Determine the [x, y] coordinate at the center of the cell enclosing the given text.  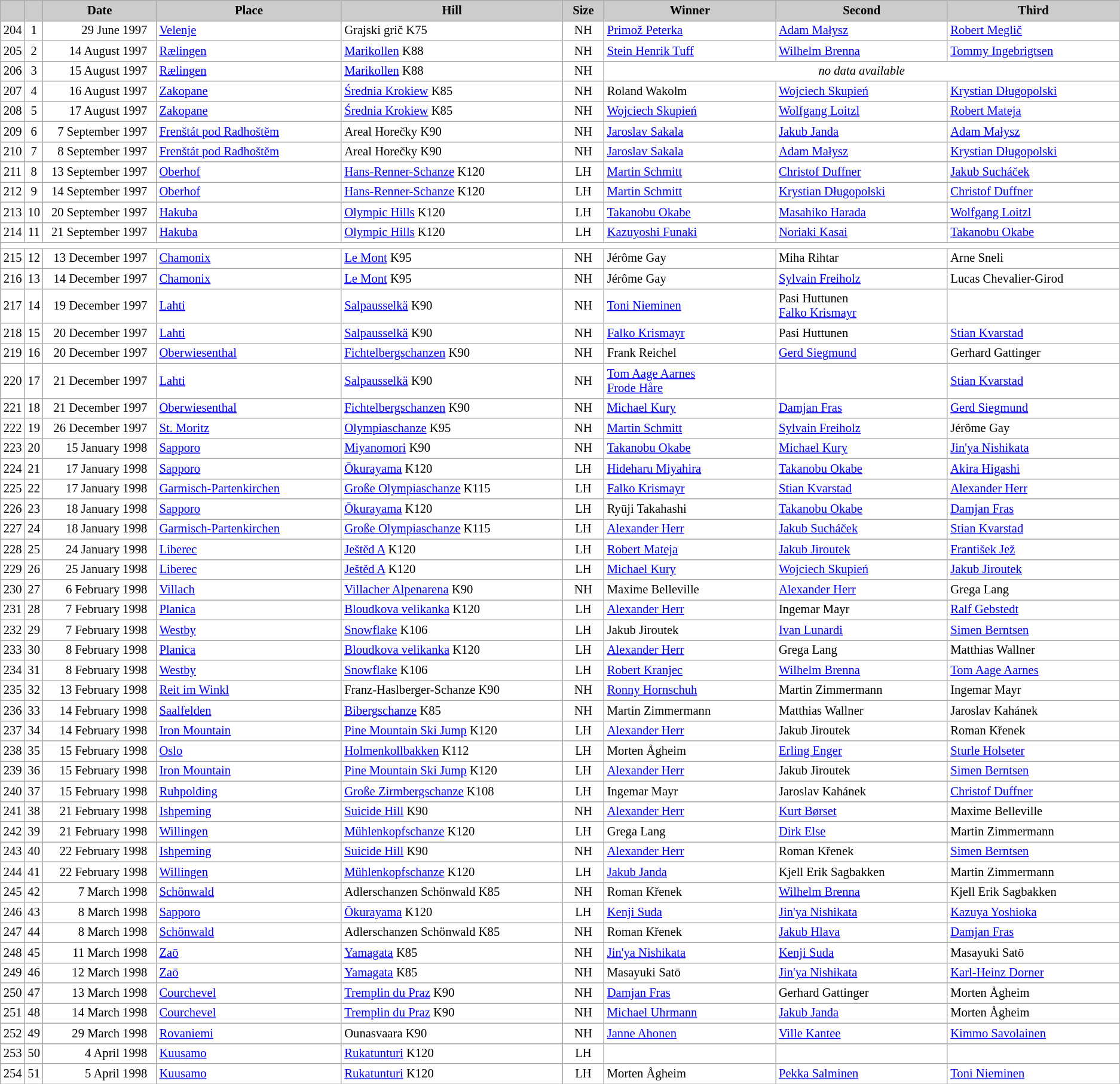
23 [33, 509]
219 [13, 353]
Kazuyoshi Funaki [690, 232]
38 [33, 812]
44 [33, 932]
251 [13, 1013]
Miyanomori K90 [452, 448]
14 March 1998 [100, 1013]
10 [33, 212]
Saalfelden [249, 711]
Roland Wakolm [690, 91]
7 [33, 152]
4 April 1998 [100, 1054]
Hideharu Miyahira [690, 468]
1 [33, 30]
241 [13, 812]
27 [33, 590]
6 February 1998 [100, 590]
36 [33, 771]
Kimmo Savolainen [1033, 1033]
Tom Aage Aarnes [1033, 670]
Holmenkollbakken K112 [452, 751]
211 [13, 172]
Noriaki Kasai [862, 232]
Miha Rihtar [862, 258]
239 [13, 771]
249 [13, 973]
Hill [452, 10]
217 [13, 306]
Olympiaschanze K95 [452, 428]
14 September 1997 [100, 192]
213 [13, 212]
41 [33, 872]
25 [33, 549]
32 [33, 690]
2 [33, 51]
46 [33, 973]
13 [33, 278]
30 [33, 650]
Masahiko Harada [862, 212]
no data available [862, 71]
František Jež [1033, 549]
226 [13, 509]
Ryūji Takahashi [690, 509]
229 [13, 569]
8 [33, 172]
230 [13, 590]
Second [862, 10]
248 [13, 953]
7 March 1998 [100, 892]
40 [33, 852]
8 September 1997 [100, 152]
243 [13, 852]
224 [13, 468]
214 [13, 232]
Oslo [249, 751]
206 [13, 71]
Tom Aage Aarnes Frode Håre [690, 381]
Primož Peterka [690, 30]
Jakub Hlava [862, 932]
13 December 1997 [100, 258]
48 [33, 1013]
15 January 1998 [100, 448]
13 March 1998 [100, 993]
14 [33, 306]
246 [13, 912]
Size [583, 10]
Janne Ahonen [690, 1033]
Pasi Huttunen [862, 333]
29 June 1997 [100, 30]
Pekka Salminen [862, 1074]
254 [13, 1074]
29 [33, 630]
Pasi Huttunen Falko Krismayr [862, 306]
236 [13, 711]
208 [13, 111]
Rovaniemi [249, 1033]
210 [13, 152]
5 [33, 111]
Frank Reichel [690, 353]
Villacher Alpenarena K90 [452, 590]
205 [13, 51]
Erling Enger [862, 751]
4 [33, 91]
Robert Kranjec [690, 670]
18 [33, 408]
19 December 1997 [100, 306]
Franz-Haslberger-Schanze K90 [452, 690]
Kazuya Yoshioka [1033, 912]
35 [33, 751]
222 [13, 428]
252 [13, 1033]
Bibergschanze K85 [452, 711]
Grajski grič K75 [452, 30]
47 [33, 993]
Date [100, 10]
Ivan Lunardi [862, 630]
17 [33, 381]
12 [33, 258]
5 April 1998 [100, 1074]
37 [33, 791]
Winner [690, 10]
Arne Sneli [1033, 258]
St. Moritz [249, 428]
13 February 1998 [100, 690]
Kurt Børset [862, 812]
Velenje [249, 30]
Third [1033, 10]
Karl-Heinz Dorner [1033, 973]
Dirk Else [862, 831]
42 [33, 892]
22 [33, 489]
39 [33, 831]
14 August 1997 [100, 51]
24 [33, 529]
245 [13, 892]
26 [33, 569]
11 [33, 232]
250 [13, 993]
3 [33, 71]
Michael Uhrmann [690, 1013]
15 [33, 333]
215 [13, 258]
43 [33, 912]
235 [13, 690]
Große Zirmbergschanze K108 [452, 791]
Ville Kantee [862, 1033]
51 [33, 1074]
34 [33, 731]
33 [33, 711]
24 January 1998 [100, 549]
227 [13, 529]
234 [13, 670]
19 [33, 428]
Ralf Gebstedt [1033, 610]
233 [13, 650]
12 March 1998 [100, 973]
Villach [249, 590]
6 [33, 131]
Lucas Chevalier-Girod [1033, 278]
28 [33, 610]
225 [13, 489]
Robert Meglič [1033, 30]
Ounasvaara K90 [452, 1033]
253 [13, 1054]
Ruhpolding [249, 791]
242 [13, 831]
49 [33, 1033]
16 August 1997 [100, 91]
Stein Henrik Tuff [690, 51]
7 September 1997 [100, 131]
13 September 1997 [100, 172]
9 [33, 192]
237 [13, 731]
Reit im Winkl [249, 690]
247 [13, 932]
232 [13, 630]
14 December 1997 [100, 278]
218 [13, 333]
16 [33, 353]
240 [13, 791]
29 March 1998 [100, 1033]
45 [33, 953]
223 [13, 448]
17 August 1997 [100, 111]
216 [13, 278]
20 [33, 448]
Sturle Holseter [1033, 751]
238 [13, 751]
244 [13, 872]
Akira Higashi [1033, 468]
204 [13, 30]
20 September 1997 [100, 212]
31 [33, 670]
220 [13, 381]
15 August 1997 [100, 71]
228 [13, 549]
207 [13, 91]
221 [13, 408]
209 [13, 131]
Ronny Hornschuh [690, 690]
Tommy Ingebrigtsen [1033, 51]
231 [13, 610]
212 [13, 192]
Place [249, 10]
21 September 1997 [100, 232]
50 [33, 1054]
21 [33, 468]
26 December 1997 [100, 428]
25 January 1998 [100, 569]
11 March 1998 [100, 953]
